Return [x, y] of the center of cell containing provided text 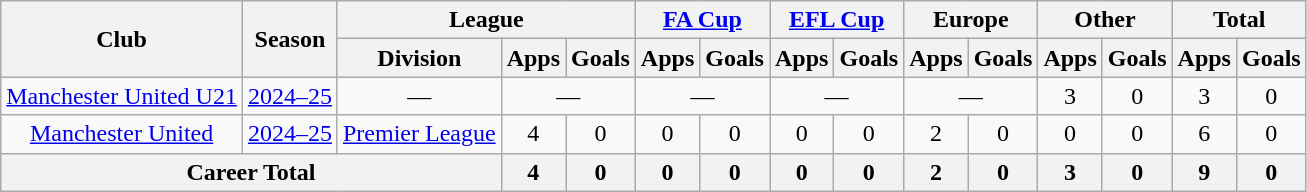
Europe [971, 20]
Premier League [419, 134]
Other [1105, 20]
Season [290, 39]
Manchester United U21 [122, 96]
Club [122, 39]
Career Total [251, 172]
FA Cup [702, 20]
6 [1204, 134]
Division [419, 58]
Manchester United [122, 134]
Total [1239, 20]
EFL Cup [837, 20]
9 [1204, 172]
League [486, 20]
